From the cell containing the given text, extract its center point as [X, Y] coordinate. 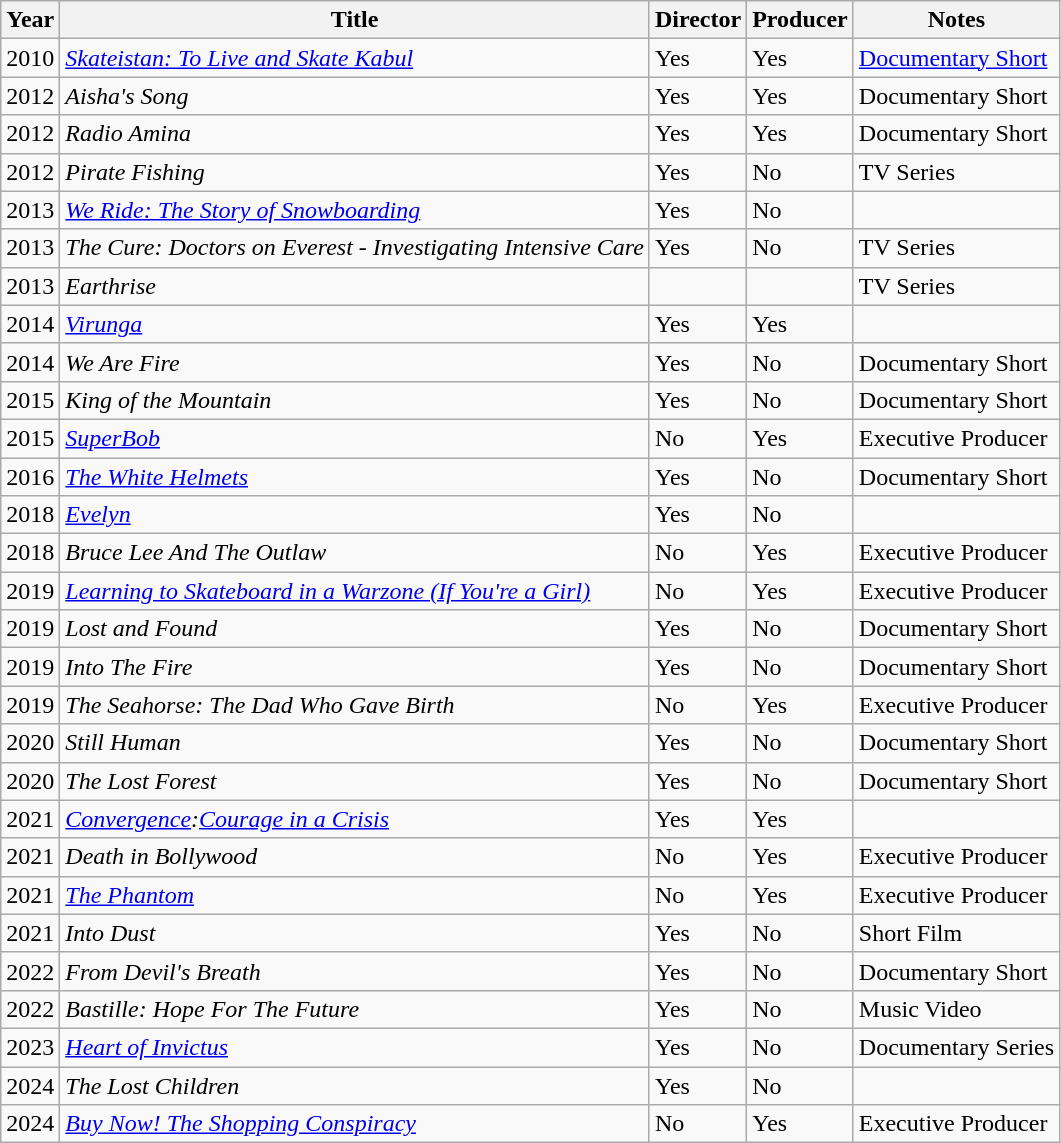
From Devil's Breath [355, 971]
Still Human [355, 743]
Into The Fire [355, 667]
The Seahorse: The Dad Who Gave Birth [355, 705]
Into Dust [355, 933]
SuperBob [355, 438]
Music Video [956, 1009]
Virunga [355, 324]
The Cure: Doctors on Everest - Investigating Intensive Care [355, 248]
Bruce Lee And The Outlaw [355, 553]
Producer [800, 20]
The Phantom [355, 895]
Pirate Fishing [355, 172]
Lost and Found [355, 629]
Learning to Skateboard in a Warzone (If You're a Girl) [355, 591]
Evelyn [355, 515]
Aisha's Song [355, 96]
The Lost Forest [355, 781]
2023 [30, 1047]
The White Helmets [355, 477]
Convergence:Courage in a Crisis [355, 819]
King of the Mountain [355, 400]
Radio Amina [355, 134]
Skateistan: To Live and Skate Kabul [355, 58]
Heart of Invictus [355, 1047]
We Are Fire [355, 362]
Short Film [956, 933]
Year [30, 20]
2010 [30, 58]
Documentary Series [956, 1047]
Earthrise [355, 286]
The Lost Children [355, 1085]
We Ride: The Story of Snowboarding [355, 210]
2016 [30, 477]
Director [698, 20]
Notes [956, 20]
Title [355, 20]
Buy Now! The Shopping Conspiracy [355, 1124]
Death in Bollywood [355, 857]
Bastille: Hope For The Future [355, 1009]
